Provide the [X, Y] coordinate of the cell's center where the given text is located.  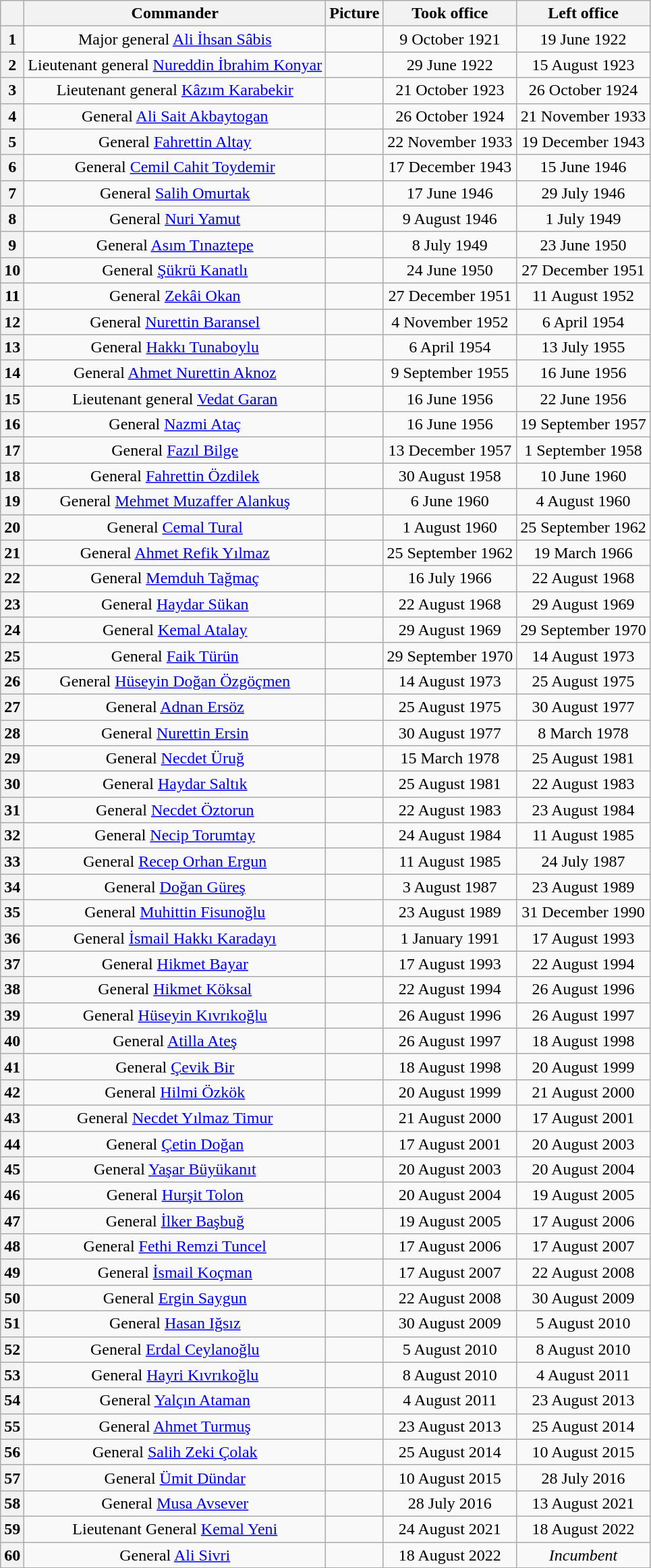
19 [12, 502]
General Ahmet Nurettin Aknoz [175, 373]
General Necdet Öztorun [175, 810]
30 [12, 784]
General Hakkı Tunaboylu [175, 348]
General Haydar Sükan [175, 604]
56 [12, 1452]
6 [12, 167]
9 [12, 244]
24 August 1984 [450, 836]
General Haydar Saltık [175, 784]
8 March 1978 [584, 732]
General Erdal Ceylanoğlu [175, 1349]
5 [12, 142]
28 [12, 732]
General Musa Avsever [175, 1503]
General Nuri Yamut [175, 219]
20 [12, 527]
Lieutenant general Vedat Garan [175, 399]
48 [12, 1247]
Picture [355, 13]
General Hilmi Özkök [175, 1092]
13 July 1955 [584, 348]
General Necdet Yılmaz Timur [175, 1118]
General Fahrettin Altay [175, 142]
General İsmail Koçman [175, 1272]
6 June 1960 [450, 502]
26 [12, 681]
General Ahmet Turmuş [175, 1426]
General Ergin Saygun [175, 1298]
11 [12, 296]
General Kemal Atalay [175, 630]
15 March 1978 [450, 759]
31 [12, 810]
General Salih Zeki Çolak [175, 1452]
General Yaşar Büyükanıt [175, 1170]
34 [12, 887]
General Nazmi Ataç [175, 425]
General Adnan Ersöz [175, 707]
54 [12, 1401]
13 December 1957 [450, 450]
General Muhittin Fisunoğlu [175, 913]
60 [12, 1555]
22 June 1956 [584, 399]
10 [12, 270]
21 November 1933 [584, 116]
32 [12, 836]
General Ali Sivri [175, 1555]
General Necdet Üruğ [175, 759]
General Hüseyin Doğan Özgöçmen [175, 681]
General Atilla Ateş [175, 1041]
1 [12, 39]
Lieutenant general Kâzım Karabekir [175, 90]
21 October 1923 [450, 90]
3 [12, 90]
30 August 1958 [450, 476]
37 [12, 964]
46 [12, 1195]
22 November 1933 [450, 142]
1 January 1991 [450, 938]
General Doğan Güreş [175, 887]
45 [12, 1170]
General Nurettin Baransel [175, 322]
General Mehmet Muzaffer Alankuş [175, 502]
General Ümit Dündar [175, 1478]
Major general Ali İhsan Sâbis [175, 39]
General Memduh Tağmaç [175, 578]
33 [12, 861]
General Fazıl Bilge [175, 450]
General Şükrü Kanatlı [175, 270]
22 [12, 578]
23 August 1984 [584, 810]
49 [12, 1272]
17 December 1943 [450, 167]
25 [12, 655]
36 [12, 938]
55 [12, 1426]
51 [12, 1324]
19 March 1966 [584, 553]
31 December 1990 [584, 913]
General İlker Başbuğ [175, 1221]
Left office [584, 13]
9 September 1955 [450, 373]
General Hayri Kıvrıkoğlu [175, 1375]
38 [12, 990]
Incumbent [584, 1555]
40 [12, 1041]
15 [12, 399]
General Cemal Tural [175, 527]
General Ahmet Refik Yılmaz [175, 553]
24 July 1987 [584, 861]
17 [12, 450]
General Hikmet Bayar [175, 964]
24 [12, 630]
General Cemil Cahit Toydemir [175, 167]
17 June 1946 [450, 193]
50 [12, 1298]
29 July 1946 [584, 193]
19 December 1943 [584, 142]
Lieutenant General Kemal Yeni [175, 1529]
21 [12, 553]
4 [12, 116]
1 September 1958 [584, 450]
15 June 1946 [584, 167]
19 September 1957 [584, 425]
44 [12, 1144]
59 [12, 1529]
43 [12, 1118]
9 October 1921 [450, 39]
General Hüseyin Kıvrıkoğlu [175, 1015]
General Ali Sait Akbaytogan [175, 116]
4 August 1960 [584, 502]
57 [12, 1478]
35 [12, 913]
16 [12, 425]
General Fahrettin Özdilek [175, 476]
10 June 1960 [584, 476]
15 August 1923 [584, 65]
4 November 1952 [450, 322]
7 [12, 193]
General Zekâi Okan [175, 296]
General Çetin Doğan [175, 1144]
General İsmail Hakkı Karadayı [175, 938]
52 [12, 1349]
9 August 1946 [450, 219]
General Hasan Iğsız [175, 1324]
12 [12, 322]
19 June 1922 [584, 39]
58 [12, 1503]
Lieutenant general Nureddin İbrahim Konyar [175, 65]
29 [12, 759]
8 [12, 219]
General Faik Türün [175, 655]
39 [12, 1015]
41 [12, 1066]
14 [12, 373]
General Yalçın Ataman [175, 1401]
General Hikmet Köksal [175, 990]
47 [12, 1221]
General Asım Tınaztepe [175, 244]
16 July 1966 [450, 578]
Commander [175, 13]
General Recep Orhan Ergun [175, 861]
General Çevik Bir [175, 1066]
Took office [450, 13]
13 [12, 348]
24 June 1950 [450, 270]
11 August 1952 [584, 296]
General Nurettin Ersin [175, 732]
1 July 1949 [584, 219]
29 June 1922 [450, 65]
53 [12, 1375]
General Necip Torumtay [175, 836]
27 [12, 707]
42 [12, 1092]
2 [12, 65]
General Fethi Remzi Tuncel [175, 1247]
General Salih Omurtak [175, 193]
24 August 2021 [450, 1529]
18 [12, 476]
13 August 2021 [584, 1503]
23 June 1950 [584, 244]
1 August 1960 [450, 527]
3 August 1987 [450, 887]
General Hurşit Tolon [175, 1195]
8 July 1949 [450, 244]
23 [12, 604]
